Pinpoint the cell where the given text exists, returning its (X, Y) midpoint coordinate. 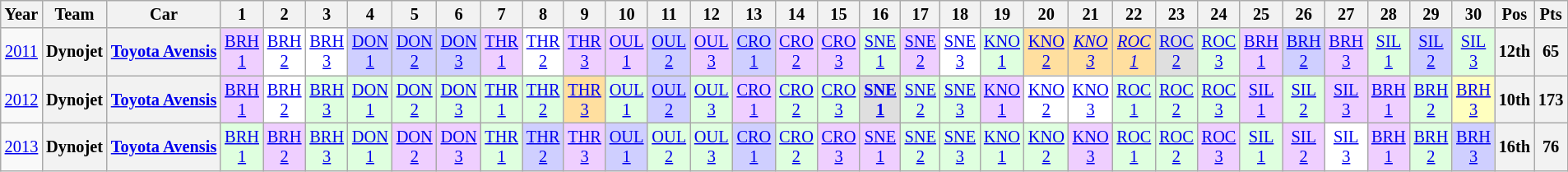
4 (370, 14)
2 (285, 14)
173 (1551, 100)
Pts (1551, 14)
Team (74, 14)
18 (960, 14)
6 (459, 14)
14 (796, 14)
12th (1515, 52)
21 (1091, 14)
19 (1002, 14)
9 (584, 14)
28 (1389, 14)
20 (1046, 14)
11 (669, 14)
Pos (1515, 14)
8 (543, 14)
2011 (21, 52)
17 (921, 14)
Car (164, 14)
26 (1304, 14)
2012 (21, 100)
76 (1551, 146)
30 (1473, 14)
5 (415, 14)
16 (880, 14)
15 (839, 14)
3 (327, 14)
10 (627, 14)
65 (1551, 52)
29 (1431, 14)
27 (1346, 14)
16th (1515, 146)
7 (501, 14)
Year (21, 14)
22 (1134, 14)
10th (1515, 100)
23 (1176, 14)
25 (1261, 14)
13 (754, 14)
2013 (21, 146)
1 (242, 14)
12 (712, 14)
24 (1219, 14)
